Pinpoint the cell where the given text exists, returning its (x, y) midpoint coordinate. 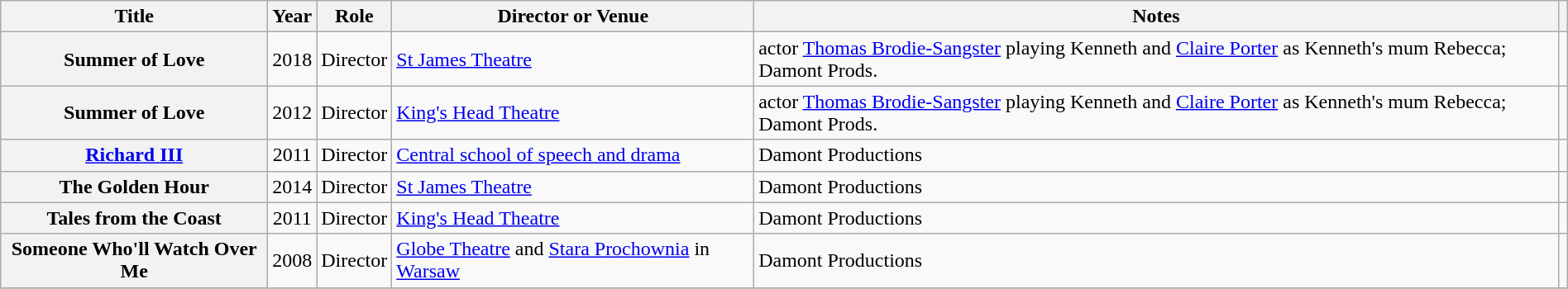
The Golden Hour (134, 187)
Globe Theatre and Stara Prochownia in Warsaw (573, 261)
Title (134, 17)
Central school of speech and drama (573, 155)
Someone Who'll Watch Over Me (134, 261)
Role (354, 17)
Year (293, 17)
Richard III (134, 155)
2018 (293, 59)
Director or Venue (573, 17)
2012 (293, 112)
2014 (293, 187)
2008 (293, 261)
Notes (1156, 17)
Tales from the Coast (134, 218)
